Search for the cell housing the specified text and yield its (X, Y) center coordinate. 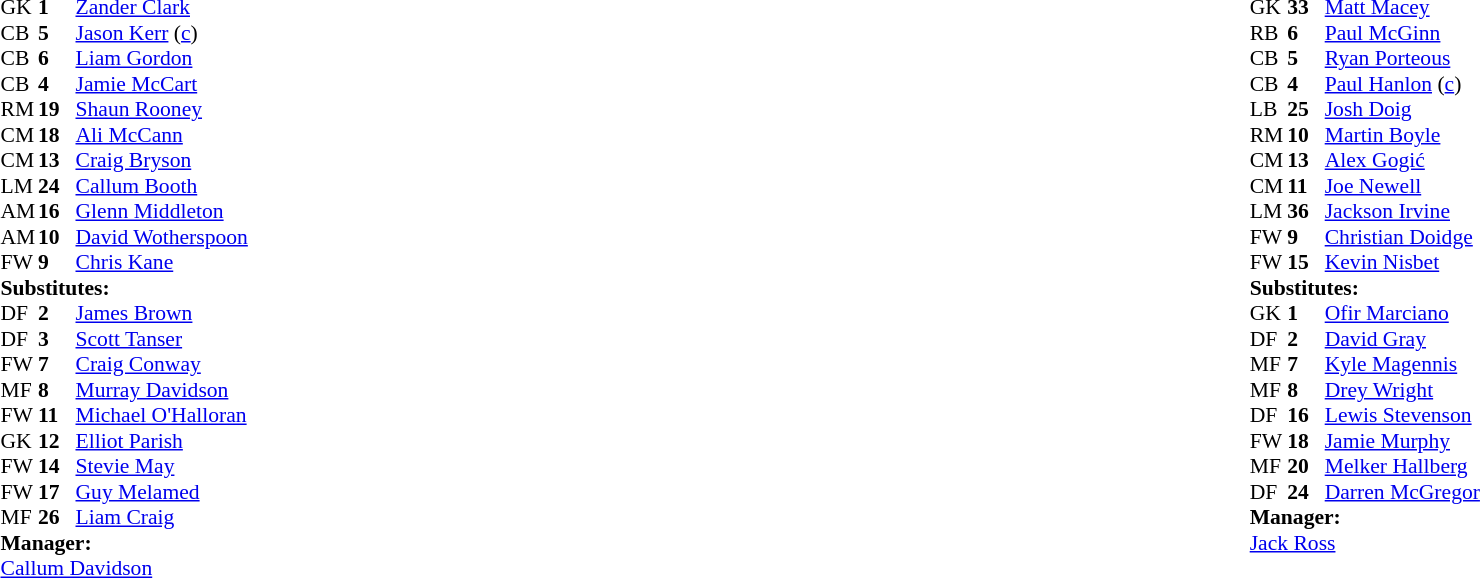
Ofir Marciano (1402, 313)
Martin Boyle (1402, 135)
Jack Ross (1365, 543)
Chris Kane (162, 263)
Shaun Rooney (162, 109)
Darren McGregor (1402, 492)
Ryan Porteous (1402, 59)
Lewis Stevenson (1402, 415)
Alex Gogić (1402, 161)
Stevie May (162, 467)
James Brown (162, 313)
LB (1269, 109)
Craig Bryson (162, 161)
Kyle Magennis (1402, 365)
26 (57, 517)
Jamie McCart (162, 84)
Michael O'Halloran (162, 415)
Drey Wright (1402, 390)
Melker Hallberg (1402, 467)
Jamie Murphy (1402, 441)
Liam Gordon (162, 59)
20 (1306, 467)
3 (57, 339)
Craig Conway (162, 365)
Paul Hanlon (c) (1402, 84)
Kevin Nisbet (1402, 263)
36 (1306, 211)
David Gray (1402, 339)
Elliot Parish (162, 441)
12 (57, 441)
Paul McGinn (1402, 33)
Murray Davidson (162, 390)
19 (57, 109)
Callum Booth (162, 186)
Guy Melamed (162, 492)
David Wotherspoon (162, 237)
RB (1269, 33)
Jackson Irvine (1402, 211)
Liam Craig (162, 517)
Christian Doidge (1402, 237)
17 (57, 492)
Glenn Middleton (162, 211)
Josh Doig (1402, 109)
Scott Tanser (162, 339)
Jason Kerr (c) (162, 33)
15 (1306, 263)
14 (57, 467)
Ali McCann (162, 135)
Joe Newell (1402, 186)
1 (1306, 313)
25 (1306, 109)
